Identify which cell holds the provided text, then report its (X, Y) central coordinate. 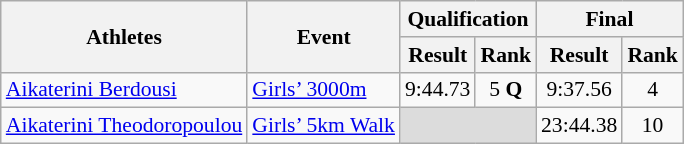
Qualification (468, 19)
Girls’ 3000m (324, 90)
Event (324, 36)
23:44.38 (579, 126)
Aikaterini Theodoropoulou (124, 126)
5 Q (506, 90)
9:37.56 (579, 90)
9:44.73 (438, 90)
Final (610, 19)
Aikaterini Berdousi (124, 90)
Athletes (124, 36)
4 (652, 90)
Girls’ 5km Walk (324, 126)
10 (652, 126)
